From the cell containing the given text, extract its center point as (X, Y) coordinate. 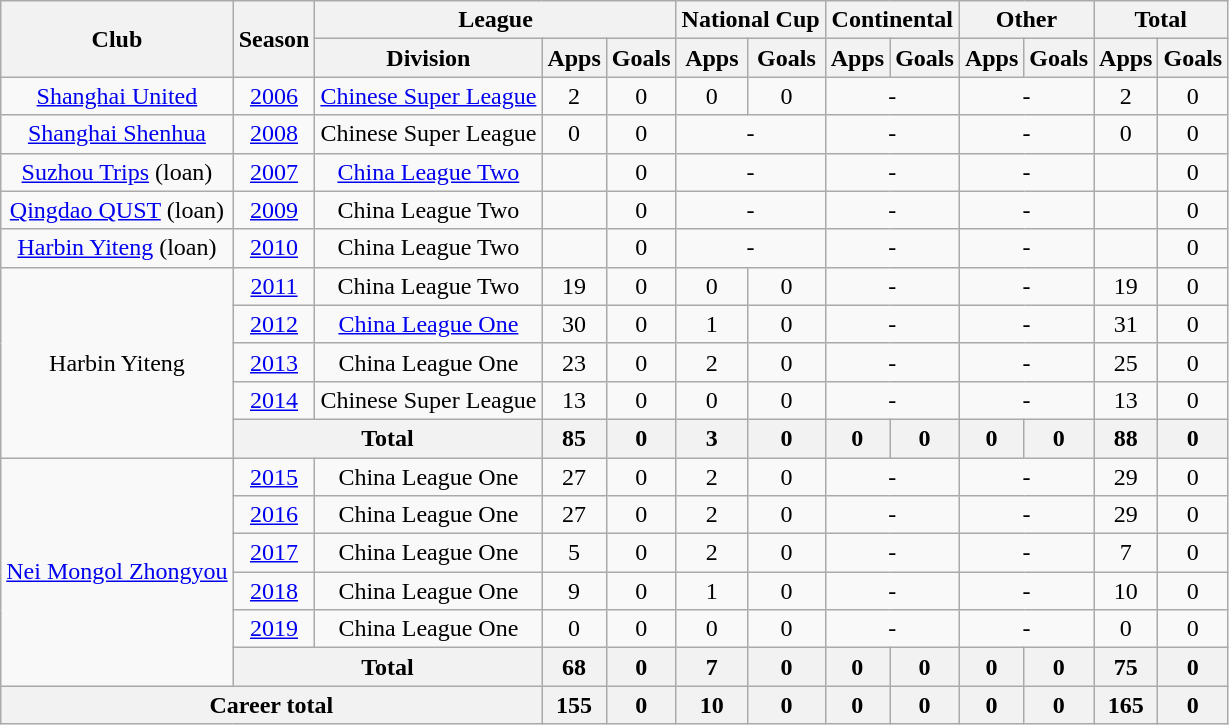
165 (1126, 705)
2014 (274, 400)
3 (712, 438)
75 (1126, 667)
League (496, 20)
2011 (274, 286)
2019 (274, 629)
2016 (274, 515)
2018 (274, 591)
23 (574, 362)
Career total (272, 705)
Season (274, 39)
5 (574, 553)
30 (574, 324)
National Cup (750, 20)
Harbin Yiteng (loan) (117, 248)
2010 (274, 248)
88 (1126, 438)
Qingdao QUST (loan) (117, 210)
Division (428, 58)
Shanghai Shenhua (117, 134)
2007 (274, 172)
31 (1126, 324)
9 (574, 591)
Club (117, 39)
2015 (274, 477)
2008 (274, 134)
Other (1026, 20)
2017 (274, 553)
2006 (274, 96)
Nei Mongol Zhongyou (117, 572)
Continental (892, 20)
85 (574, 438)
2009 (274, 210)
2013 (274, 362)
2012 (274, 324)
Harbin Yiteng (117, 362)
155 (574, 705)
Suzhou Trips (loan) (117, 172)
68 (574, 667)
Shanghai United (117, 96)
25 (1126, 362)
